Capture the cell that displays the provided text and extract its [X, Y] central coordinate. 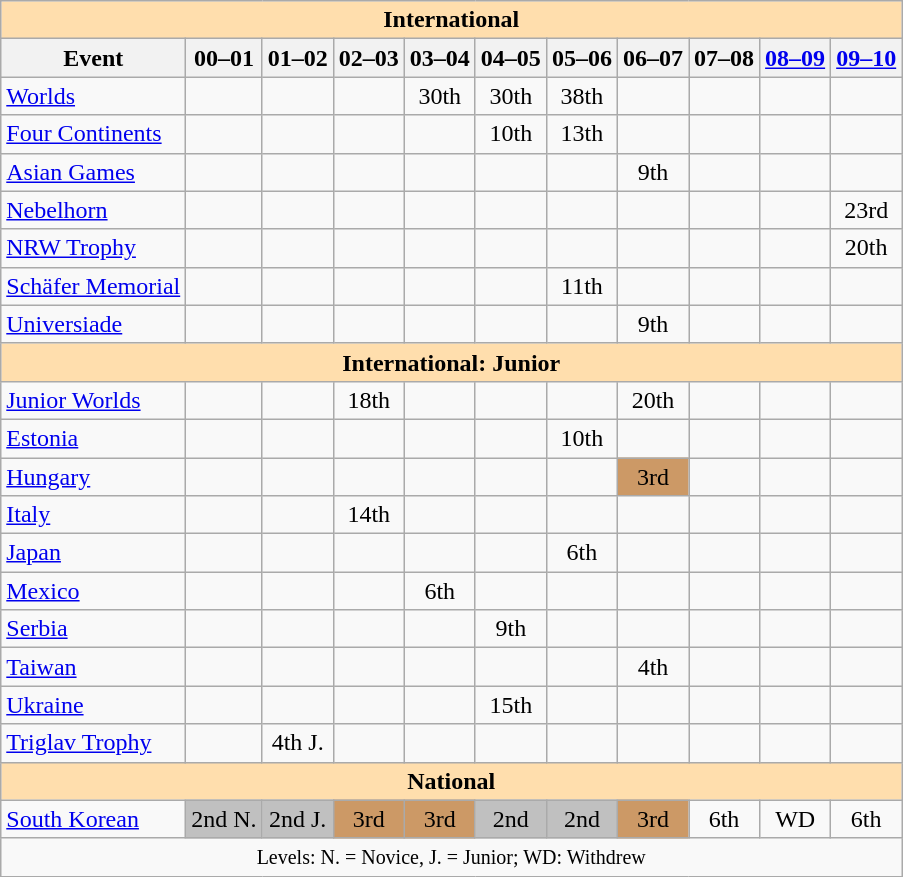
07–08 [724, 58]
South Korean [94, 819]
Junior Worlds [94, 400]
Worlds [94, 96]
01–02 [298, 58]
Hungary [94, 477]
Asian Games [94, 172]
Serbia [94, 629]
Four Continents [94, 134]
2nd J. [298, 819]
03–04 [440, 58]
NRW Trophy [94, 248]
Levels: N. = Novice, J. = Junior; WD: Withdrew [452, 857]
Nebelhorn [94, 210]
National [452, 781]
Japan [94, 553]
International: Junior [452, 362]
13th [582, 134]
WD [796, 819]
38th [582, 96]
4th [652, 667]
Schäfer Memorial [94, 286]
02–03 [368, 58]
Event [94, 58]
23rd [866, 210]
06–07 [652, 58]
08–09 [796, 58]
14th [368, 515]
Ukraine [94, 705]
04–05 [510, 58]
Taiwan [94, 667]
Universiade [94, 324]
Italy [94, 515]
Triglav Trophy [94, 743]
4th J. [298, 743]
11th [582, 286]
Mexico [94, 591]
09–10 [866, 58]
International [452, 20]
15th [510, 705]
00–01 [224, 58]
Estonia [94, 438]
05–06 [582, 58]
18th [368, 400]
2nd N. [224, 819]
